Pinpoint the cell where the given text exists, returning its [X, Y] midpoint coordinate. 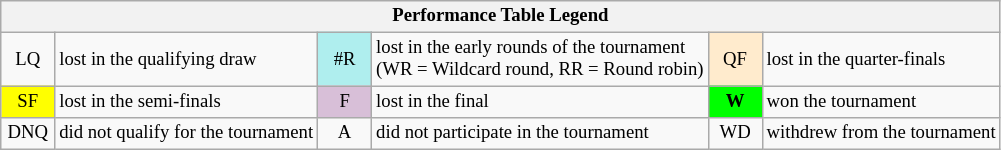
did not qualify for the tournament [186, 134]
LQ [28, 60]
lost in the quarter-finals [881, 60]
lost in the semi-finals [186, 102]
#R [345, 60]
WD [735, 134]
lost in the final [540, 102]
QF [735, 60]
A [345, 134]
SF [28, 102]
DNQ [28, 134]
F [345, 102]
Performance Table Legend [500, 16]
lost in the early rounds of the tournament(WR = Wildcard round, RR = Round robin) [540, 60]
lost in the qualifying draw [186, 60]
did not participate in the tournament [540, 134]
won the tournament [881, 102]
W [735, 102]
withdrew from the tournament [881, 134]
